For the text-containing cell, return its midpoint in [X, Y] coordinate format. 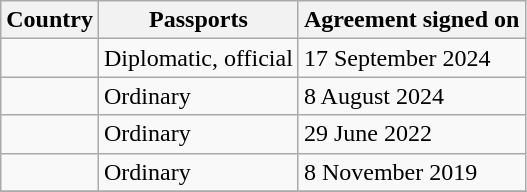
29 June 2022 [412, 134]
Diplomatic, official [198, 58]
17 September 2024 [412, 58]
Passports [198, 20]
8 November 2019 [412, 172]
Country [50, 20]
8 August 2024 [412, 96]
Agreement signed on [412, 20]
